Determine the (x, y) coordinate at the center of the cell enclosing the given text.  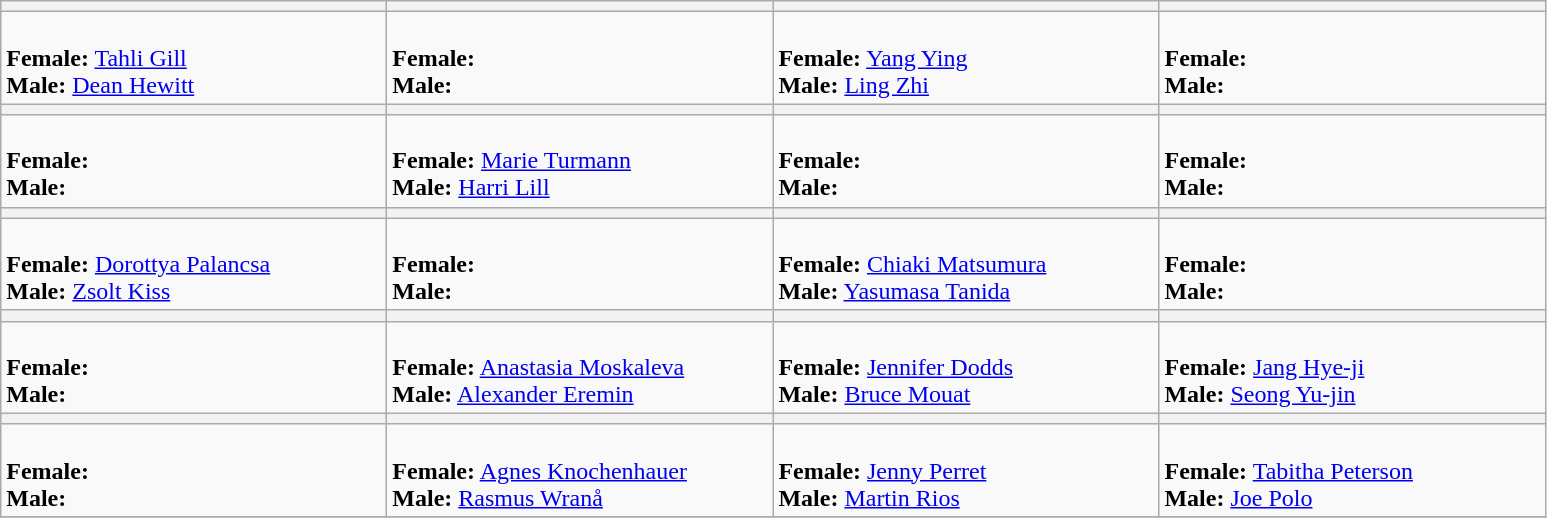
Female: Marie Turmann Male: Harri Lill (580, 161)
Female: Dorottya Palancsa Male: Zsolt Kiss (194, 264)
Female: Jenny Perret Male: Martin Rios (966, 470)
Female: Tabitha Peterson Male: Joe Polo (1352, 470)
Female: Yang Ying Male: Ling Zhi (966, 58)
Female: Agnes Knochenhauer Male: Rasmus Wranå (580, 470)
Female: Jennifer Dodds Male: Bruce Mouat (966, 367)
Female: Anastasia Moskaleva Male: Alexander Eremin (580, 367)
Female: Chiaki Matsumura Male: Yasumasa Tanida (966, 264)
Female: Tahli Gill Male: Dean Hewitt (194, 58)
Female: Jang Hye-ji Male: Seong Yu-jin (1352, 367)
